Extract the [X, Y] coordinate from the center of the cell holding the provided text.  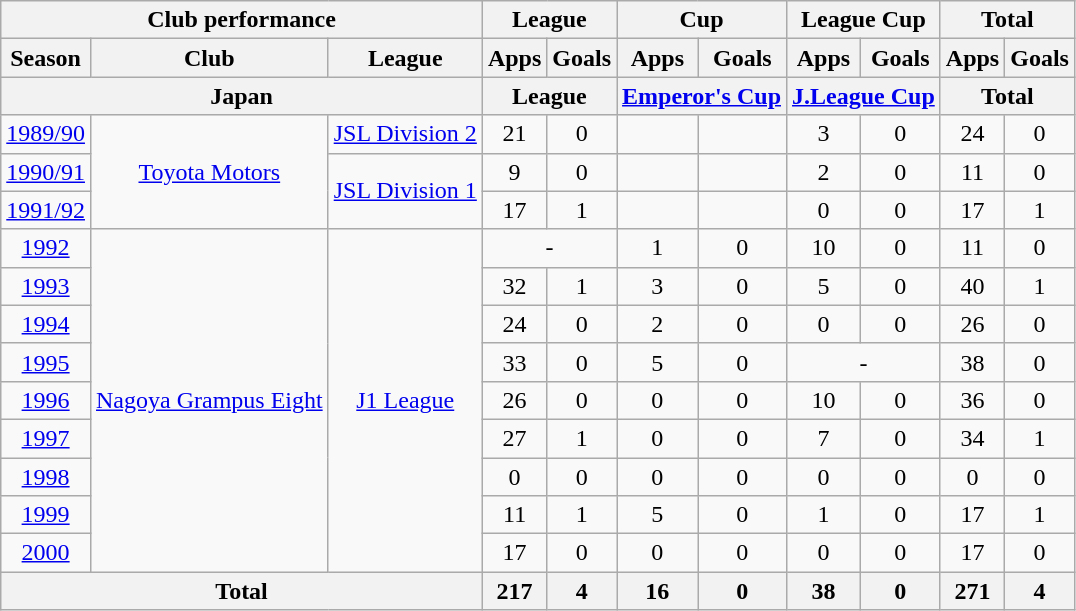
1993 [46, 286]
16 [658, 591]
21 [514, 134]
7 [824, 438]
1991/92 [46, 210]
40 [972, 286]
217 [514, 591]
Club [209, 58]
9 [514, 172]
Nagoya Grampus Eight [209, 400]
1994 [46, 324]
1995 [46, 362]
33 [514, 362]
1999 [46, 515]
League Cup [864, 20]
1989/90 [46, 134]
36 [972, 400]
Emperor's Cup [702, 96]
1997 [46, 438]
271 [972, 591]
J.League Cup [864, 96]
1996 [46, 400]
J1 League [405, 400]
JSL Division 1 [405, 191]
2000 [46, 553]
34 [972, 438]
JSL Division 2 [405, 134]
Cup [702, 20]
1998 [46, 477]
Toyota Motors [209, 172]
32 [514, 286]
1992 [46, 248]
Japan [242, 96]
Season [46, 58]
27 [514, 438]
Club performance [242, 20]
1990/91 [46, 172]
